Identify which cell holds the provided text, then report its (X, Y) central coordinate. 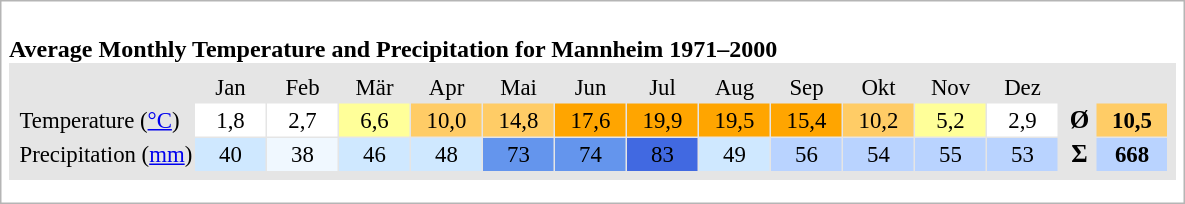
Dez (1022, 87)
Okt (878, 87)
Nov (950, 87)
Precipitation (mm) (106, 154)
19,5 (734, 120)
Temperature (°C) (106, 120)
48 (446, 154)
55 (950, 154)
46 (374, 154)
Apr (446, 87)
Aug (734, 87)
10,5 (1132, 120)
19,9 (662, 120)
14,8 (518, 120)
10,0 (446, 120)
74 (590, 154)
10,2 (878, 120)
5,2 (950, 120)
668 (1132, 154)
49 (734, 154)
56 (806, 154)
83 (662, 154)
Jan (230, 87)
Jun (590, 87)
Feb (302, 87)
Mär (374, 87)
53 (1022, 154)
54 (878, 154)
Sep (806, 87)
38 (302, 154)
Jul (662, 87)
40 (230, 154)
Σ (1077, 154)
2,7 (302, 120)
Ø (1077, 120)
15,4 (806, 120)
2,9 (1022, 120)
1,8 (230, 120)
17,6 (590, 120)
73 (518, 154)
6,6 (374, 120)
Mai (518, 87)
